Extract the (X, Y) coordinate from the center of the cell holding the provided text.  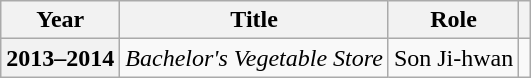
2013–2014 (60, 58)
Bachelor's Vegetable Store (254, 58)
Son Ji-hwan (453, 58)
Title (254, 20)
Role (453, 20)
Year (60, 20)
